Determine the (x, y) coordinate at the center of the cell enclosing the given text.  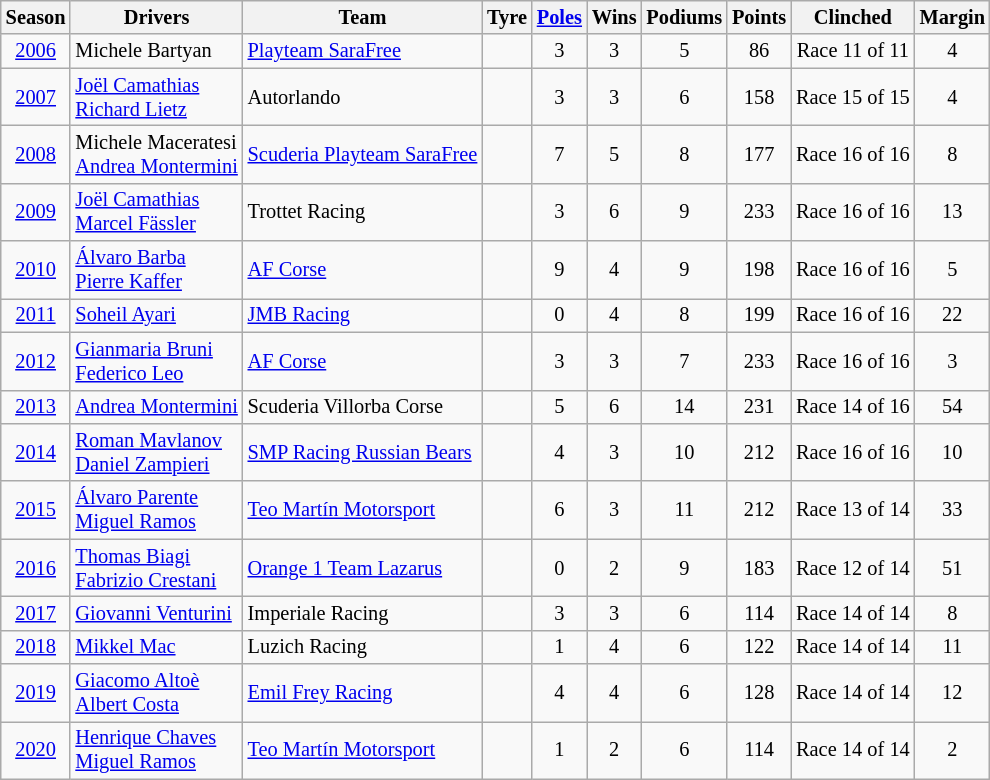
Points (759, 17)
2006 (36, 51)
2015 (36, 510)
Álvaro Parente Miguel Ramos (156, 510)
33 (952, 510)
Poles (560, 17)
JMB Racing (363, 315)
158 (759, 97)
183 (759, 568)
Podiums (684, 17)
14 (684, 407)
Clinched (852, 17)
2016 (36, 568)
2019 (36, 693)
Wins (614, 17)
Giacomo Altoè Albert Costa (156, 693)
128 (759, 693)
2014 (36, 452)
Scuderia Villorba Corse (363, 407)
2010 (36, 270)
Trottet Racing (363, 212)
Mikkel Mac (156, 647)
Tyre (507, 17)
Giovanni Venturini (156, 613)
Andrea Montermini (156, 407)
Henrique Chaves Miguel Ramos (156, 750)
122 (759, 647)
Team (363, 17)
2007 (36, 97)
Season (36, 17)
54 (952, 407)
Joël Camathias Marcel Fässler (156, 212)
177 (759, 154)
Michele Maceratesi Andrea Montermini (156, 154)
Race 14 of 16 (852, 407)
Emil Frey Racing (363, 693)
198 (759, 270)
86 (759, 51)
Soheil Ayari (156, 315)
2012 (36, 361)
13 (952, 212)
2018 (36, 647)
Race 15 of 15 (852, 97)
231 (759, 407)
Race 11 of 11 (852, 51)
Scuderia Playteam SaraFree (363, 154)
2017 (36, 613)
Imperiale Racing (363, 613)
2008 (36, 154)
Joël Camathias Richard Lietz (156, 97)
2020 (36, 750)
Gianmaria Bruni Federico Leo (156, 361)
2011 (36, 315)
Michele Bartyan (156, 51)
12 (952, 693)
Race 12 of 14 (852, 568)
SMP Racing Russian Bears (363, 452)
22 (952, 315)
51 (952, 568)
Thomas Biagi Fabrizio Crestani (156, 568)
Drivers (156, 17)
Orange 1 Team Lazarus (363, 568)
Luzich Racing (363, 647)
2013 (36, 407)
Autorlando (363, 97)
Margin (952, 17)
199 (759, 315)
Álvaro Barba Pierre Kaffer (156, 270)
Roman Mavlanov Daniel Zampieri (156, 452)
2009 (36, 212)
Race 13 of 14 (852, 510)
Playteam SaraFree (363, 51)
